Extract the [X, Y] coordinate from the center of the cell holding the provided text.  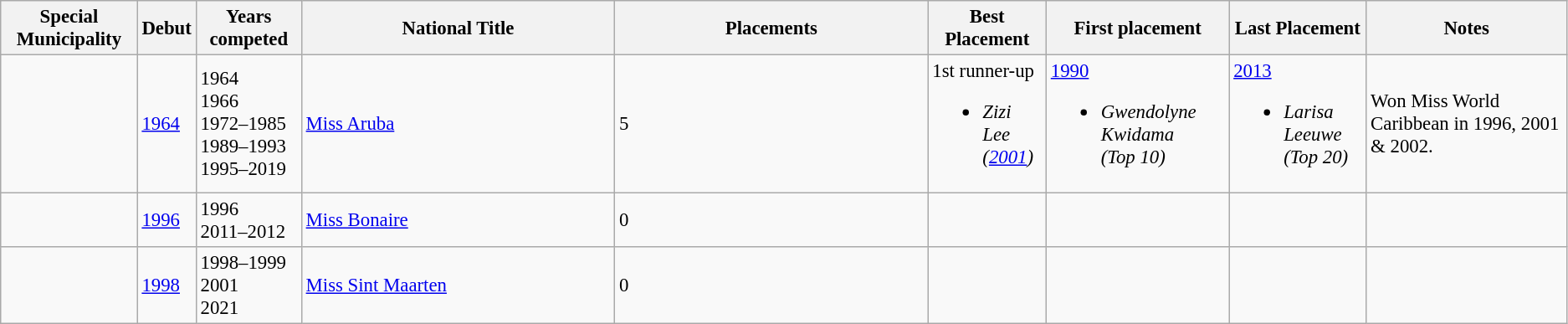
Years competed [249, 28]
1964 [167, 124]
1st runner-upZizi Lee(2001) [987, 124]
Miss Bonaire [458, 219]
196419661972–19851989–19931995–2019 [249, 124]
2013Larisa Leeuwe(Top 20) [1298, 124]
Debut [167, 28]
Won Miss World Caribbean in 1996, 2001 & 2002. [1467, 124]
5 [771, 124]
1998–199920012021 [249, 285]
Miss Aruba [458, 124]
Special Municipality [69, 28]
Miss Sint Maarten [458, 285]
Placements [771, 28]
19962011–2012 [249, 219]
1990Gwendolyne Kwidama(Top 10) [1137, 124]
Best Placement [987, 28]
1998 [167, 285]
Notes [1467, 28]
First placement [1137, 28]
1996 [167, 219]
Last Placement [1298, 28]
National Title [458, 28]
